Search for the cell housing the specified text and yield its (x, y) center coordinate. 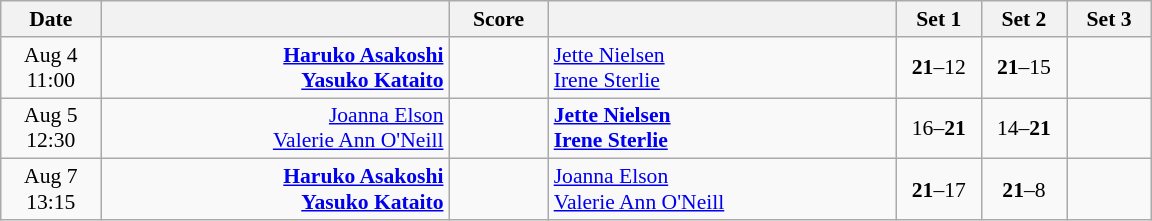
Set 2 (1024, 19)
14–21 (1024, 128)
Aug 512:30 (51, 128)
Set 3 (1108, 19)
21–12 (938, 68)
21–8 (1024, 190)
Date (51, 19)
Aug 713:15 (51, 190)
Score (498, 19)
21–15 (1024, 68)
Aug 411:00 (51, 68)
21–17 (938, 190)
Set 1 (938, 19)
16–21 (938, 128)
